Determine the (X, Y) coordinate at the center of the cell enclosing the given text.  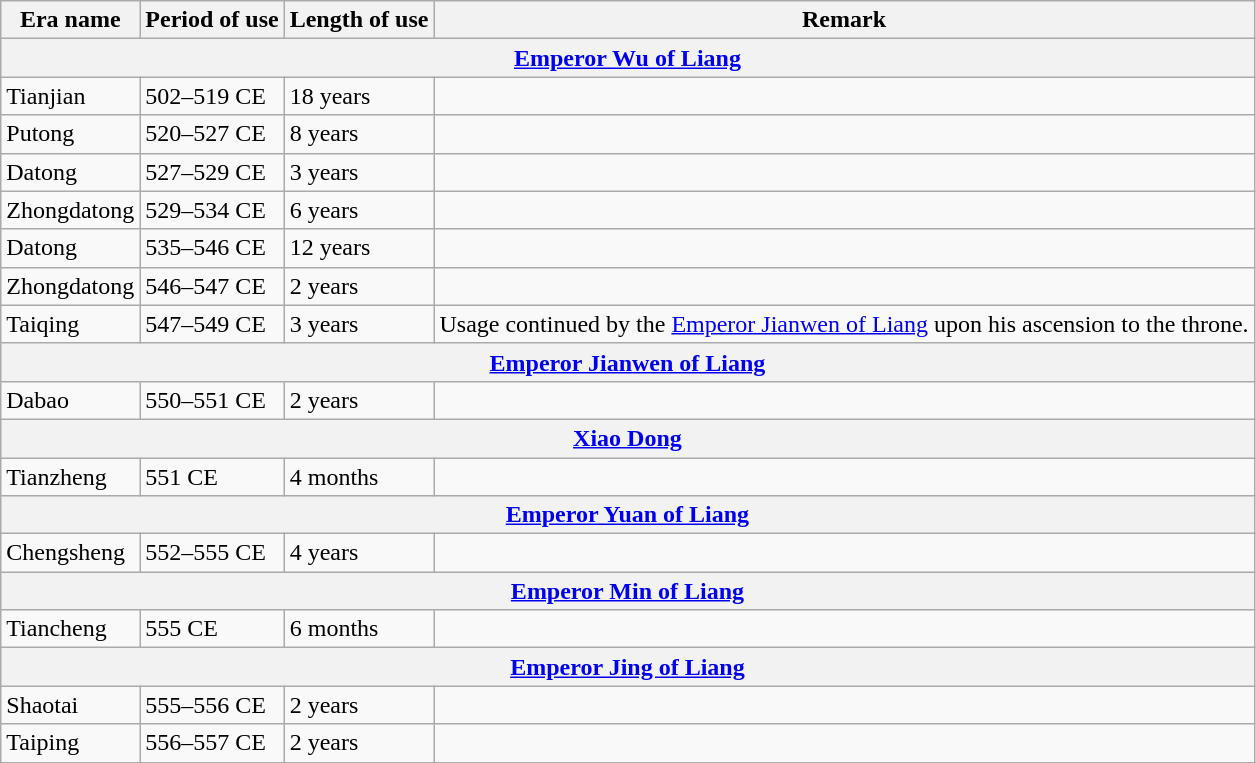
Dabao (70, 400)
529–534 CE (212, 210)
Putong (70, 134)
552–555 CE (212, 553)
551 CE (212, 477)
8 years (359, 134)
6 years (359, 210)
556–557 CE (212, 743)
Emperor Yuan of Liang (628, 515)
520–527 CE (212, 134)
Emperor Wu of Liang (628, 58)
Chengsheng (70, 553)
535–546 CE (212, 248)
4 years (359, 553)
Shaotai (70, 705)
Xiao Dong (628, 438)
Era name (70, 20)
Period of use (212, 20)
546–547 CE (212, 286)
Usage continued by the Emperor Jianwen of Liang upon his ascension to the throne. (844, 324)
Tianzheng (70, 477)
Tiancheng (70, 629)
555 CE (212, 629)
6 months (359, 629)
547–549 CE (212, 324)
555–556 CE (212, 705)
12 years (359, 248)
Remark (844, 20)
550–551 CE (212, 400)
527–529 CE (212, 172)
Emperor Jing of Liang (628, 667)
18 years (359, 96)
Emperor Jianwen of Liang (628, 362)
Length of use (359, 20)
Taiqing (70, 324)
Emperor Min of Liang (628, 591)
4 months (359, 477)
502–519 CE (212, 96)
Taiping (70, 743)
Tianjian (70, 96)
